Find where the given text appears and provide that cell's center as (X, Y) coordinate. 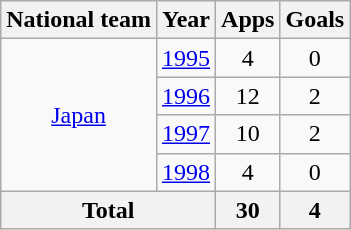
Year (186, 20)
1995 (186, 58)
12 (248, 96)
Total (108, 210)
1998 (186, 172)
1996 (186, 96)
National team (79, 20)
10 (248, 134)
1997 (186, 134)
Japan (79, 115)
30 (248, 210)
Goals (315, 20)
Apps (248, 20)
